Search for the cell housing the specified text and yield its [x, y] center coordinate. 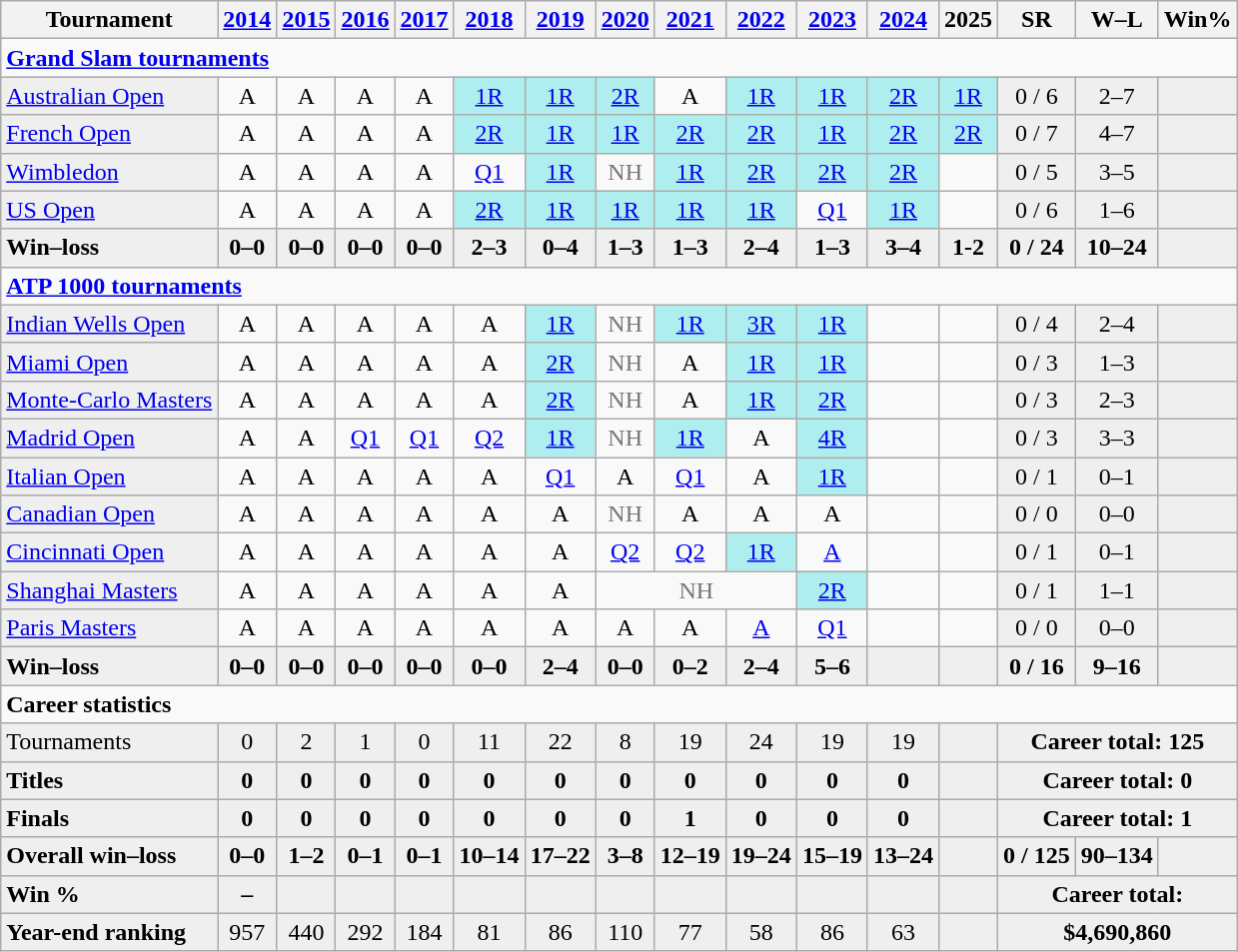
15–19 [831, 856]
292 [366, 932]
3–8 [625, 856]
Indian Wells Open [110, 324]
Tournaments [110, 742]
110 [625, 932]
0 / 5 [1037, 172]
0 / 7 [1037, 134]
17–22 [560, 856]
58 [761, 932]
0–4 [560, 248]
63 [903, 932]
81 [490, 932]
5–6 [831, 666]
Win % [110, 894]
1–6 [1117, 210]
3–3 [1117, 438]
19–24 [761, 856]
Career total: 0 [1117, 780]
2018 [490, 20]
Wimbledon [110, 172]
2015 [306, 20]
1-2 [967, 248]
3–4 [903, 248]
1–2 [306, 856]
0 / 125 [1037, 856]
2–7 [1117, 96]
24 [761, 742]
Cincinnati Open [110, 552]
– [248, 894]
2014 [248, 20]
3–5 [1117, 172]
2024 [903, 20]
US Open [110, 210]
2021 [689, 20]
2023 [831, 20]
13–24 [903, 856]
8 [625, 742]
0–2 [689, 666]
4–7 [1117, 134]
SR [1037, 20]
9–16 [1117, 666]
Finals [110, 818]
4R [831, 438]
Paris Masters [110, 628]
2019 [560, 20]
2016 [366, 20]
French Open [110, 134]
Career total: 125 [1117, 742]
Career statistics [619, 704]
2 [306, 742]
0 / 4 [1037, 324]
Monte-Carlo Masters [110, 400]
2020 [625, 20]
957 [248, 932]
Australian Open [110, 96]
ATP 1000 tournaments [619, 286]
Titles [110, 780]
184 [424, 932]
Madrid Open [110, 438]
11 [490, 742]
22 [560, 742]
Miami Open [110, 362]
Year-end ranking [110, 932]
Shanghai Masters [110, 590]
10–14 [490, 856]
Italian Open [110, 476]
77 [689, 932]
Win% [1197, 20]
3R [761, 324]
Canadian Open [110, 514]
Grand Slam tournaments [619, 58]
10–24 [1117, 248]
W–L [1117, 20]
90–134 [1117, 856]
0 / 16 [1037, 666]
440 [306, 932]
Overall win–loss [110, 856]
Career total: [1117, 894]
2022 [761, 20]
Tournament [110, 20]
$4,690,860 [1117, 932]
12–19 [689, 856]
0 / 24 [1037, 248]
Career total: 1 [1117, 818]
2017 [424, 20]
2025 [967, 20]
1–1 [1117, 590]
